Provide the [x, y] coordinate of the cell's center where the given text is located.  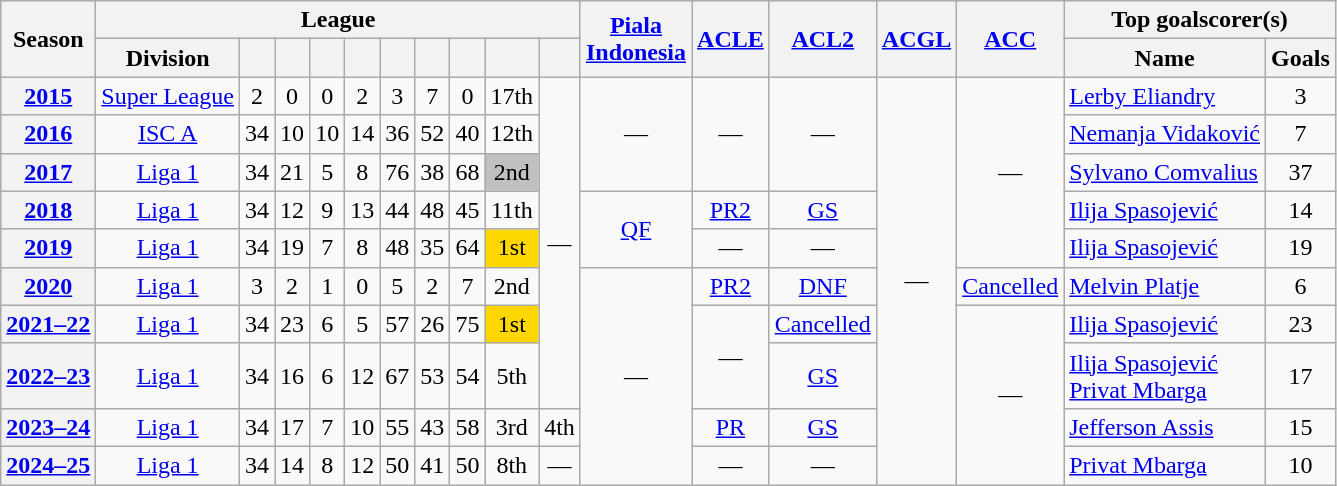
36 [398, 134]
DNF [822, 286]
54 [468, 376]
2022–23 [48, 376]
2024–25 [48, 465]
ACGL [916, 39]
75 [468, 324]
Goals [1301, 58]
2020 [48, 286]
QF [636, 229]
Sylvano Comvalius [1165, 172]
2023–24 [48, 427]
3rd [512, 427]
2018 [48, 210]
26 [432, 324]
52 [432, 134]
PialaIndonesia [636, 39]
Lerby Eliandry [1165, 96]
45 [468, 210]
Super League [168, 96]
67 [398, 376]
21 [292, 172]
58 [468, 427]
ISC A [168, 134]
4th [560, 427]
53 [432, 376]
57 [398, 324]
8th [512, 465]
PR [731, 427]
37 [1301, 172]
1 [328, 286]
2021–22 [48, 324]
2016 [48, 134]
43 [432, 427]
ACL2 [822, 39]
2019 [48, 248]
17th [512, 96]
55 [398, 427]
11th [512, 210]
13 [362, 210]
2017 [48, 172]
League [338, 20]
68 [468, 172]
ACLE [731, 39]
38 [432, 172]
Ilija Spasojević Privat Mbarga [1165, 376]
35 [432, 248]
Name [1165, 58]
2015 [48, 96]
9 [328, 210]
Melvin Platje [1165, 286]
40 [468, 134]
Jefferson Assis [1165, 427]
44 [398, 210]
5th [512, 376]
Privat Mbarga [1165, 465]
12th [512, 134]
Nemanja Vidaković [1165, 134]
41 [432, 465]
15 [1301, 427]
Top goalscorer(s) [1200, 20]
Division [168, 58]
64 [468, 248]
16 [292, 376]
Season [48, 39]
76 [398, 172]
ACC [1010, 39]
